Detect which cell encompasses the target text, then output its (X, Y) center coordinate. 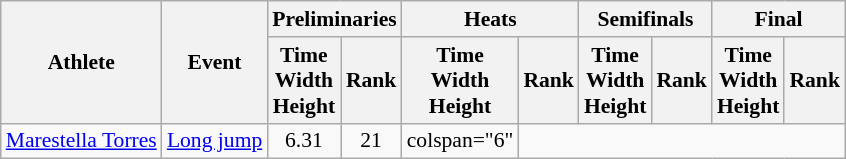
Preliminaries (334, 19)
Event (214, 62)
Long jump (214, 141)
Final (778, 19)
Semifinals (646, 19)
Marestella Torres (82, 141)
21 (372, 141)
colspan="6" (460, 141)
Heats (490, 19)
6.31 (304, 141)
Athlete (82, 62)
